Locate the cell with the specified text and output its (X, Y) center coordinate. 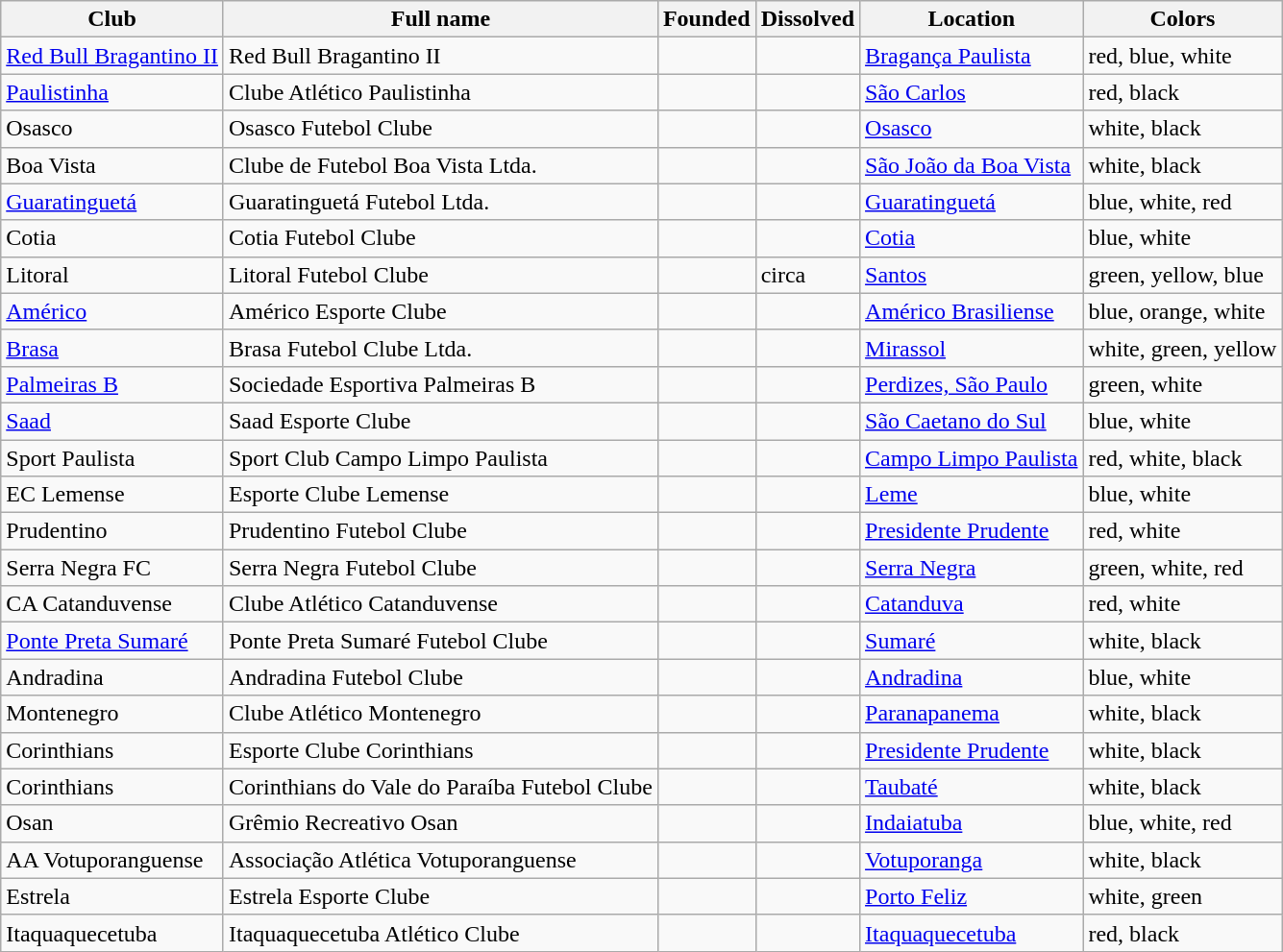
Clube Atlético Montenegro (440, 714)
Clube Atlético Catanduvense (440, 604)
Club (112, 19)
São João da Boa Vista (972, 165)
Litoral Futebol Clube (440, 275)
Esporte Clube Lemense (440, 495)
Prudentino Futebol Clube (440, 531)
Ponte Preta Sumaré Futebol Clube (440, 641)
Perdizes, São Paulo (972, 384)
Porto Feliz (972, 896)
Osan (112, 823)
Sport Paulista (112, 458)
EC Lemense (112, 495)
Clube Atlético Paulistinha (440, 92)
Indaiatuba (972, 823)
Leme (972, 495)
Américo (112, 311)
Prudentino (112, 531)
Litoral (112, 275)
red, blue, white (1182, 56)
Mirassol (972, 348)
Location (972, 19)
Américo Esporte Clube (440, 311)
Campo Limpo Paulista (972, 458)
Estrela Esporte Clube (440, 896)
Estrela (112, 896)
Andradina Futebol Clube (440, 677)
AA Votuporanguense (112, 860)
Votuporanga (972, 860)
green, yellow, blue (1182, 275)
Associação Atlética Votuporanguense (440, 860)
circa (807, 275)
Colors (1182, 19)
blue, orange, white (1182, 311)
Esporte Clube Corinthians (440, 750)
Full name (440, 19)
Itaquaquecetuba Atlético Clube (440, 933)
Paulistinha (112, 92)
Dissolved (807, 19)
Santos (972, 275)
Serra Negra Futebol Clube (440, 568)
red, white, black (1182, 458)
Clube de Futebol Boa Vista Ltda. (440, 165)
Guaratinguetá Futebol Ltda. (440, 202)
São Carlos (972, 92)
Brasa (112, 348)
Taubaté (972, 787)
white, green, yellow (1182, 348)
Boa Vista (112, 165)
white, green (1182, 896)
Saad Esporte Clube (440, 421)
Bragança Paulista (972, 56)
Osasco Futebol Clube (440, 129)
green, white, red (1182, 568)
Américo Brasiliense (972, 311)
Catanduva (972, 604)
Corinthians do Vale do Paraíba Futebol Clube (440, 787)
Serra Negra FC (112, 568)
Montenegro (112, 714)
Grêmio Recreativo Osan (440, 823)
Paranapanema (972, 714)
Sport Club Campo Limpo Paulista (440, 458)
green, white (1182, 384)
Brasa Futebol Clube Ltda. (440, 348)
Sociedade Esportiva Palmeiras B (440, 384)
CA Catanduvense (112, 604)
São Caetano do Sul (972, 421)
Sumaré (972, 641)
Cotia Futebol Clube (440, 238)
Palmeiras B (112, 384)
Founded (706, 19)
Saad (112, 421)
Serra Negra (972, 568)
Ponte Preta Sumaré (112, 641)
